Locate the cell with the specified text and output its (x, y) center coordinate. 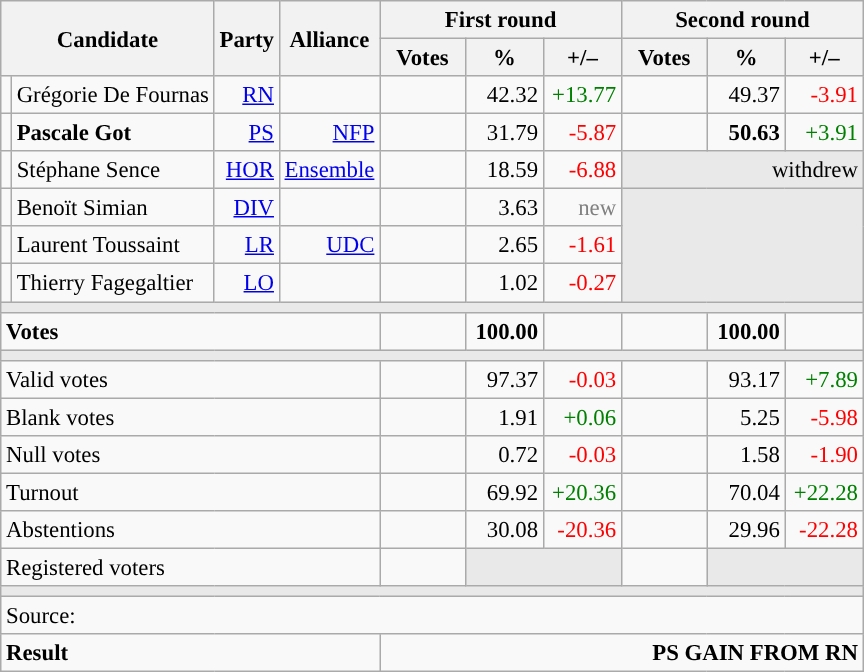
LR (246, 245)
29.96 (746, 530)
Second round (742, 20)
-5.87 (582, 133)
Null votes (190, 455)
Grégorie De Fournas (112, 95)
+0.06 (582, 417)
93.17 (746, 379)
RN (246, 95)
Source: (432, 616)
UDC (329, 245)
Pascale Got (112, 133)
50.63 (746, 133)
-1.61 (582, 245)
First round (501, 20)
withdrew (742, 170)
new (582, 208)
Benoït Simian (112, 208)
-1.90 (824, 455)
-6.88 (582, 170)
NFP (329, 133)
1.58 (746, 455)
1.02 (504, 283)
5.25 (746, 417)
PS GAIN FROM RN (622, 653)
18.59 (504, 170)
-5.98 (824, 417)
Candidate (108, 38)
PS (246, 133)
DIV (246, 208)
-0.27 (582, 283)
0.72 (504, 455)
97.37 (504, 379)
Party (246, 38)
+13.77 (582, 95)
+22.28 (824, 492)
Blank votes (190, 417)
+3.91 (824, 133)
Laurent Toussaint (112, 245)
3.63 (504, 208)
LO (246, 283)
1.91 (504, 417)
Stéphane Sence (112, 170)
Valid votes (190, 379)
Alliance (329, 38)
Turnout (190, 492)
-22.28 (824, 530)
+7.89 (824, 379)
69.92 (504, 492)
Thierry Fagegaltier (112, 283)
-3.91 (824, 95)
+20.36 (582, 492)
-20.36 (582, 530)
Result (190, 653)
49.37 (746, 95)
2.65 (504, 245)
31.79 (504, 133)
42.32 (504, 95)
Ensemble (329, 170)
Abstentions (190, 530)
Registered voters (190, 567)
70.04 (746, 492)
HOR (246, 170)
30.08 (504, 530)
